For the text-containing cell, return its midpoint in (X, Y) coordinate format. 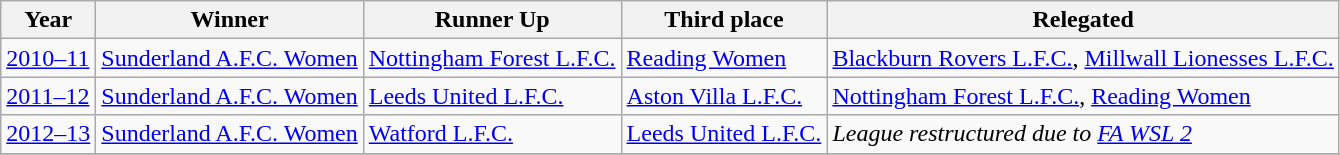
2011–12 (48, 96)
Nottingham Forest L.F.C., Reading Women (1084, 96)
Blackburn Rovers L.F.C., Millwall Lionesses L.F.C. (1084, 58)
League restructured due to FA WSL 2 (1084, 134)
Aston Villa L.F.C. (724, 96)
Reading Women (724, 58)
Third place (724, 20)
Winner (230, 20)
2012–13 (48, 134)
Nottingham Forest L.F.C. (492, 58)
Watford L.F.C. (492, 134)
Runner Up (492, 20)
Year (48, 20)
2010–11 (48, 58)
Relegated (1084, 20)
